Output the (x, y) coordinate of the center of the cell containing the given text.  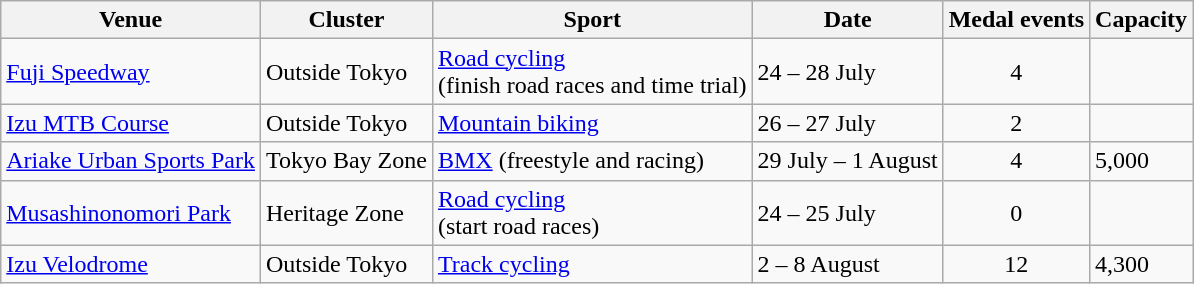
Date (848, 20)
Izu Velodrome (131, 264)
Mountain biking (592, 123)
Capacity (1142, 20)
26 – 27 July (848, 123)
4,300 (1142, 264)
Road cycling(start road races) (592, 212)
Izu MTB Course (131, 123)
Road cycling(finish road races and time trial) (592, 72)
Cluster (346, 20)
Track cycling (592, 264)
29 July – 1 August (848, 161)
0 (1016, 212)
Fuji Speedway (131, 72)
Musashinonomori Park (131, 212)
2 (1016, 123)
24 – 25 July (848, 212)
BMX (freestyle and racing) (592, 161)
Sport (592, 20)
5,000 (1142, 161)
2 – 8 August (848, 264)
24 – 28 July (848, 72)
Ariake Urban Sports Park (131, 161)
12 (1016, 264)
Venue (131, 20)
Medal events (1016, 20)
Tokyo Bay Zone (346, 161)
Heritage Zone (346, 212)
